For the text-containing cell, return its midpoint in [X, Y] coordinate format. 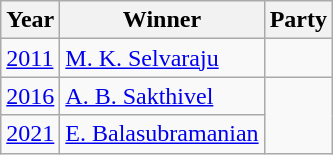
E. Balasubramanian [162, 134]
M. K. Selvaraju [162, 58]
Party [298, 20]
Winner [162, 20]
2021 [30, 134]
2016 [30, 96]
2011 [30, 58]
A. B. Sakthivel [162, 96]
Year [30, 20]
